Capture the cell that displays the provided text and extract its [x, y] central coordinate. 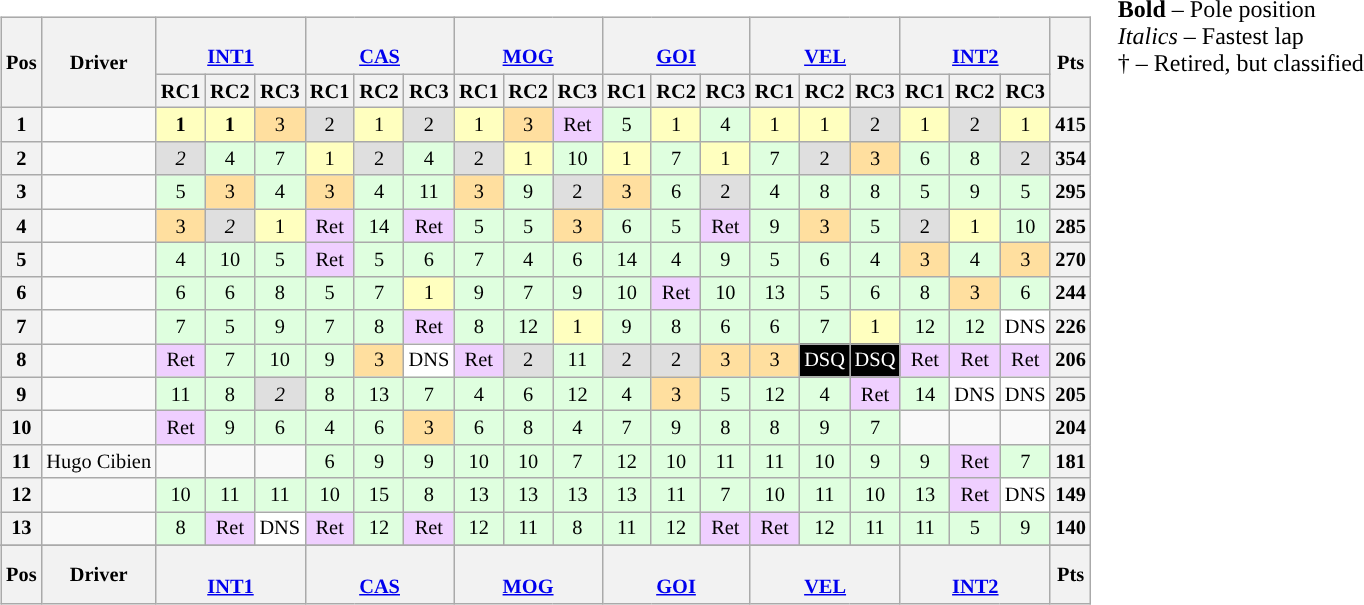
270 [1070, 260]
285 [1070, 226]
205 [1070, 394]
244 [1070, 293]
Hugo Cibien [98, 462]
15 [378, 495]
295 [1070, 192]
415 [1070, 125]
206 [1070, 361]
149 [1070, 495]
226 [1070, 327]
140 [1070, 529]
204 [1070, 428]
181 [1070, 462]
354 [1070, 159]
